From the cell containing the given text, extract its center point as [x, y] coordinate. 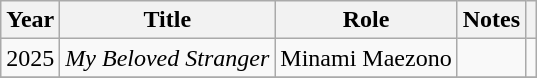
Role [366, 20]
2025 [30, 58]
Notes [491, 20]
Year [30, 20]
My Beloved Stranger [168, 58]
Minami Maezono [366, 58]
Title [168, 20]
